Identify which cell holds the provided text, then report its [x, y] central coordinate. 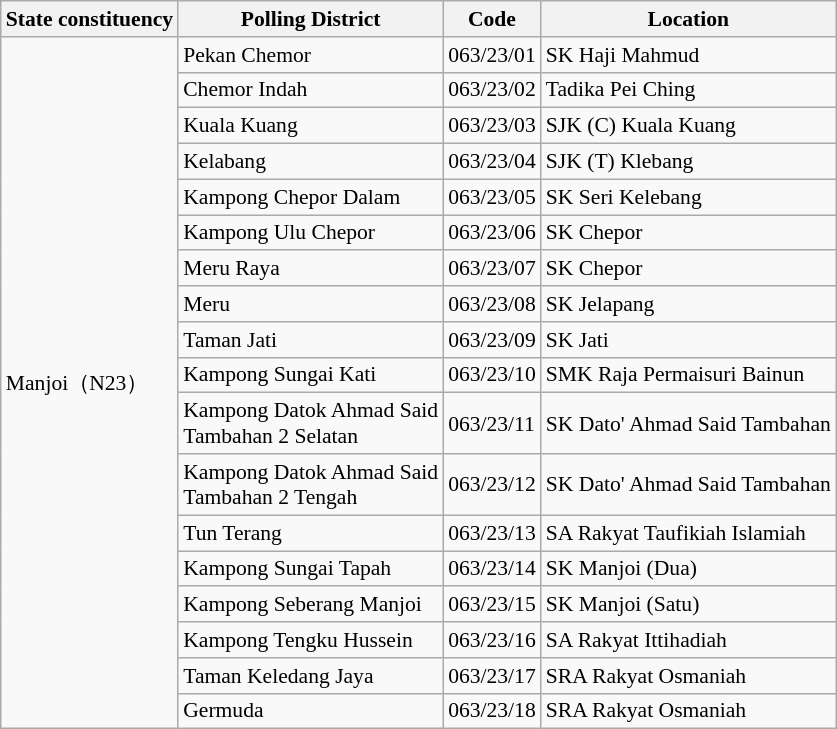
Taman Keledang Jaya [310, 676]
SK Manjoi (Satu) [688, 605]
063/23/17 [492, 676]
Location [688, 19]
Meru [310, 304]
063/23/06 [492, 233]
Polling District [310, 19]
063/23/18 [492, 711]
063/23/03 [492, 126]
Kampong Ulu Chepor [310, 233]
Kampong Sungai Kati [310, 375]
SK Jati [688, 340]
SK Seri Kelebang [688, 197]
063/23/15 [492, 605]
Kuala Kuang [310, 126]
Pekan Chemor [310, 55]
SJK (T) Klebang [688, 162]
Meru Raya [310, 269]
063/23/02 [492, 90]
063/23/12 [492, 484]
063/23/09 [492, 340]
SK Manjoi (Dua) [688, 569]
Kampong Chepor Dalam [310, 197]
SA Rakyat Taufikiah Islamiah [688, 533]
Germuda [310, 711]
Kampong Sungai Tapah [310, 569]
Kampong Datok Ahmad SaidTambahan 2 Selatan [310, 424]
Taman Jati [310, 340]
SMK Raja Permaisuri Bainun [688, 375]
State constituency [90, 19]
Manjoi（N23） [90, 383]
063/23/13 [492, 533]
063/23/11 [492, 424]
Chemor Indah [310, 90]
063/23/01 [492, 55]
Code [492, 19]
Tadika Pei Ching [688, 90]
SK Haji Mahmud [688, 55]
063/23/16 [492, 640]
063/23/05 [492, 197]
SA Rakyat Ittihadiah [688, 640]
Kampong Datok Ahmad SaidTambahan 2 Tengah [310, 484]
063/23/10 [492, 375]
063/23/07 [492, 269]
SJK (C) Kuala Kuang [688, 126]
Kampong Tengku Hussein [310, 640]
SK Jelapang [688, 304]
Kelabang [310, 162]
063/23/08 [492, 304]
Kampong Seberang Manjoi [310, 605]
063/23/04 [492, 162]
Tun Terang [310, 533]
063/23/14 [492, 569]
